Provide the [x, y] coordinate of the cell's center where the given text is located.  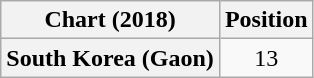
Position [266, 20]
Chart (2018) [110, 20]
South Korea (Gaon) [110, 58]
13 [266, 58]
